Pinpoint the cell where the given text exists, returning its (X, Y) midpoint coordinate. 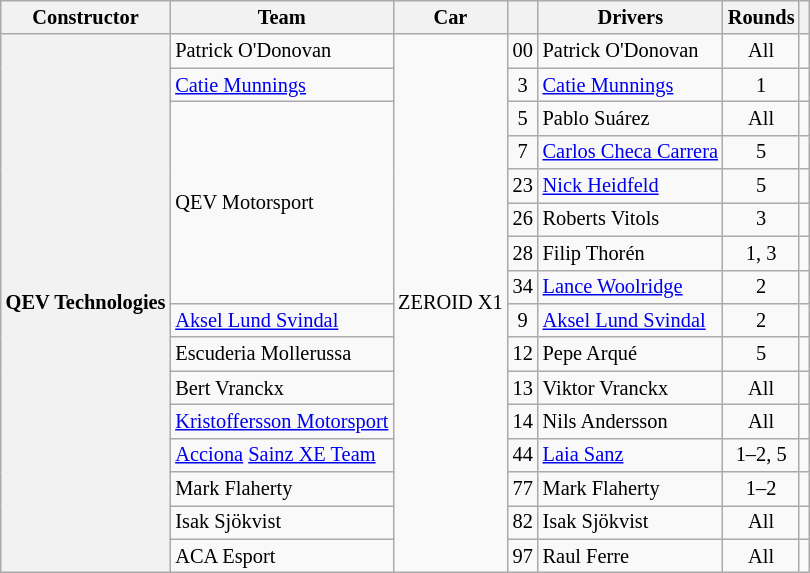
97 (523, 556)
Drivers (630, 17)
82 (523, 522)
Carlos Checa Carrera (630, 152)
1, 3 (762, 253)
Rounds (762, 17)
34 (523, 287)
9 (523, 320)
1–2, 5 (762, 455)
QEV Motorsport (282, 202)
ZEROID X1 (450, 303)
1–2 (762, 489)
77 (523, 489)
QEV Technologies (86, 303)
Laia Sanz (630, 455)
Bert Vranckx (282, 388)
14 (523, 421)
Viktor Vranckx (630, 388)
13 (523, 388)
Team (282, 17)
Pablo Suárez (630, 118)
Roberts Vitols (630, 219)
Nils Andersson (630, 421)
28 (523, 253)
Lance Woolridge (630, 287)
Filip Thorén (630, 253)
ACA Esport (282, 556)
44 (523, 455)
1 (762, 85)
Acciona Sainz XE Team (282, 455)
Car (450, 17)
23 (523, 186)
Pepe Arqué (630, 354)
Kristoffersson Motorsport (282, 421)
12 (523, 354)
Constructor (86, 17)
Nick Heidfeld (630, 186)
Escuderia Mollerussa (282, 354)
7 (523, 152)
00 (523, 51)
Raul Ferre (630, 556)
26 (523, 219)
